Identify which cell holds the provided text, then report its (X, Y) central coordinate. 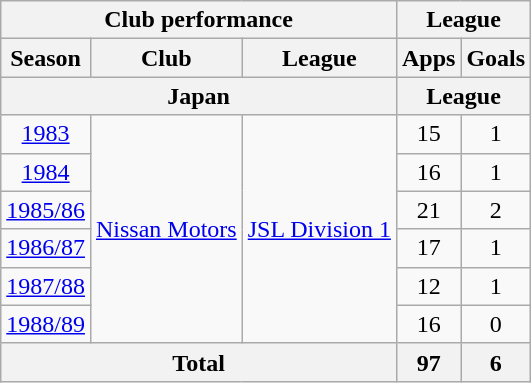
JSL Division 1 (319, 229)
Nissan Motors (166, 229)
17 (428, 248)
97 (428, 362)
0 (496, 324)
21 (428, 210)
Total (199, 362)
Season (46, 58)
Apps (428, 58)
6 (496, 362)
2 (496, 210)
15 (428, 134)
12 (428, 286)
Goals (496, 58)
Club performance (199, 20)
1988/89 (46, 324)
1986/87 (46, 248)
1983 (46, 134)
Club (166, 58)
1987/88 (46, 286)
1985/86 (46, 210)
1984 (46, 172)
Japan (199, 96)
